Output the [X, Y] coordinate of the center of the cell containing the given text.  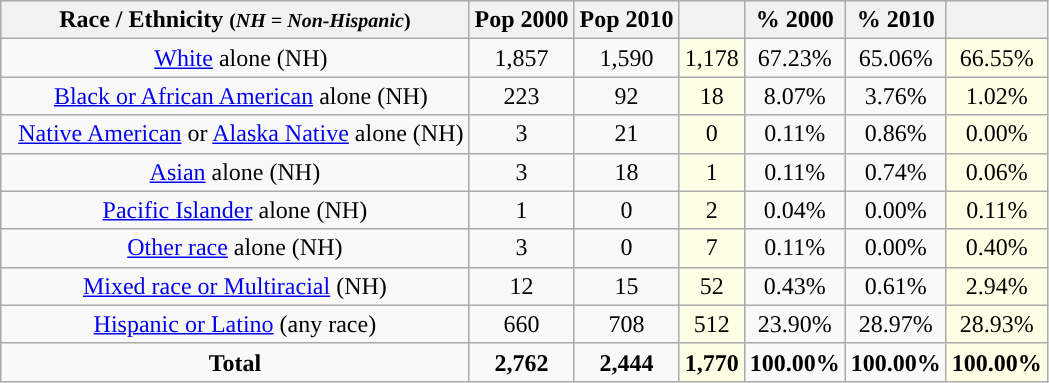
0.74% [896, 172]
67.23% [794, 58]
28.93% [996, 324]
3.76% [896, 96]
7 [712, 248]
Total [235, 362]
65.06% [896, 58]
Hispanic or Latino (any race) [235, 324]
2 [712, 210]
0.06% [996, 172]
Asian alone (NH) [235, 172]
0.86% [896, 134]
12 [522, 286]
% 2000 [794, 20]
0.61% [896, 286]
1,178 [712, 58]
708 [626, 324]
52 [712, 286]
660 [522, 324]
21 [626, 134]
0.43% [794, 286]
Race / Ethnicity (NH = Non-Hispanic) [235, 20]
1.02% [996, 96]
1,770 [712, 362]
512 [712, 324]
2.94% [996, 286]
Pop 2010 [626, 20]
28.97% [896, 324]
66.55% [996, 58]
223 [522, 96]
23.90% [794, 324]
92 [626, 96]
0.04% [794, 210]
Mixed race or Multiracial (NH) [235, 286]
8.07% [794, 96]
15 [626, 286]
2,762 [522, 362]
Native American or Alaska Native alone (NH) [235, 134]
1,590 [626, 58]
White alone (NH) [235, 58]
Pop 2000 [522, 20]
2,444 [626, 362]
% 2010 [896, 20]
Pacific Islander alone (NH) [235, 210]
Other race alone (NH) [235, 248]
Black or African American alone (NH) [235, 96]
0.40% [996, 248]
1,857 [522, 58]
